Return (X, Y) of the center of cell containing provided text 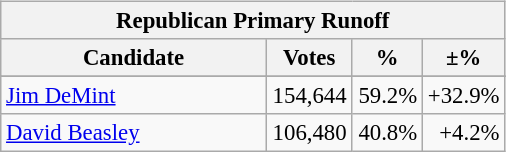
% (388, 58)
David Beasley (134, 133)
Jim DeMint (134, 96)
59.2% (388, 96)
154,644 (309, 96)
Candidate (134, 58)
+32.9% (464, 96)
±% (464, 58)
Republican Primary Runoff (253, 21)
Votes (309, 58)
40.8% (388, 133)
+4.2% (464, 133)
106,480 (309, 133)
